Return [x, y] of the center of cell containing provided text 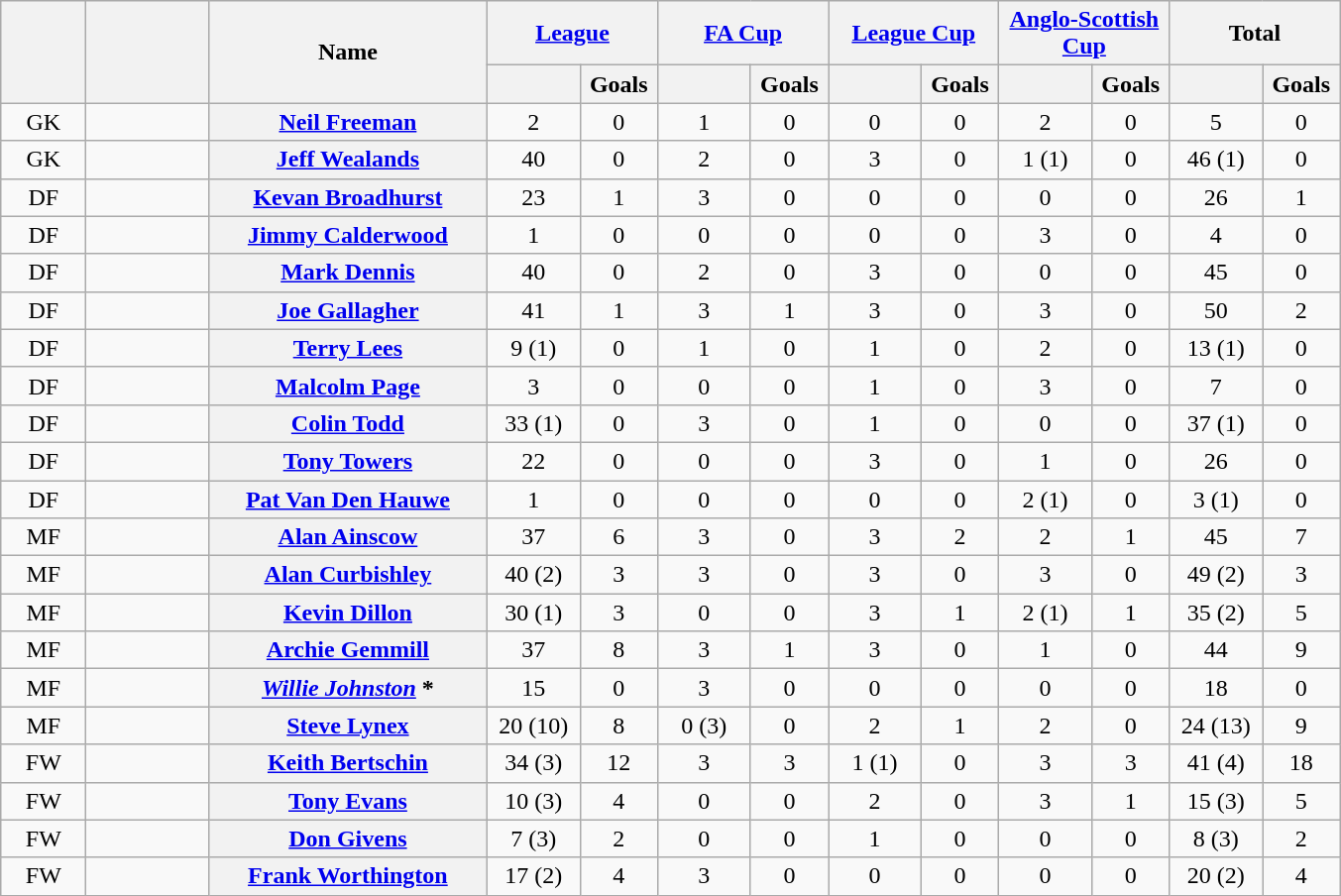
Name [347, 52]
Malcolm Page [347, 386]
22 [533, 461]
League [572, 34]
Willie Johnston * [347, 688]
9 (1) [533, 348]
44 [1216, 650]
Frank Worthington [347, 876]
Steve Lynex [347, 726]
3 (1) [1216, 499]
23 [533, 197]
20 (10) [533, 726]
Mark Dennis [347, 273]
Pat Van Den Hauwe [347, 499]
Alan Curbishley [347, 575]
Keith Bertschin [347, 763]
34 (3) [533, 763]
40 (2) [533, 575]
50 [1216, 310]
8 (3) [1216, 839]
37 (1) [1216, 423]
20 (2) [1216, 876]
Jimmy Calderwood [347, 235]
17 (2) [533, 876]
Jeff Wealands [347, 160]
33 (1) [533, 423]
13 (1) [1216, 348]
30 (1) [533, 613]
49 (2) [1216, 575]
Alan Ainscow [347, 537]
0 (3) [705, 726]
Don Givens [347, 839]
Colin Todd [347, 423]
Joe Gallagher [347, 310]
Archie Gemmill [347, 650]
Total [1255, 34]
41 (4) [1216, 763]
Neil Freeman [347, 122]
46 (1) [1216, 160]
41 [533, 310]
Terry Lees [347, 348]
FA Cup [743, 34]
15 [533, 688]
7 (3) [533, 839]
Anglo-Scottish Cup [1084, 34]
Tony Towers [347, 461]
24 (13) [1216, 726]
Kevan Broadhurst [347, 197]
League Cup [914, 34]
10 (3) [533, 801]
Kevin Dillon [347, 613]
35 (2) [1216, 613]
15 (3) [1216, 801]
Tony Evans [347, 801]
12 [618, 763]
6 [618, 537]
